Extract the (x, y) coordinate from the center of the cell holding the provided text.  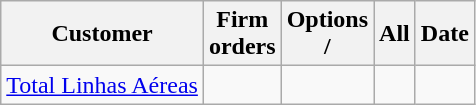
All (395, 34)
Firmorders (242, 34)
Total Linhas Aéreas (102, 85)
Date (444, 34)
Customer (102, 34)
Options/ (327, 34)
